For the text-containing cell, return its midpoint in [x, y] coordinate format. 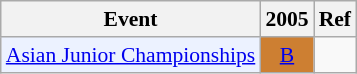
Ref [335, 19]
Asian Junior Championships [131, 55]
2005 [286, 19]
B [286, 55]
Event [131, 19]
